Locate the cell with the specified text and output its [X, Y] center coordinate. 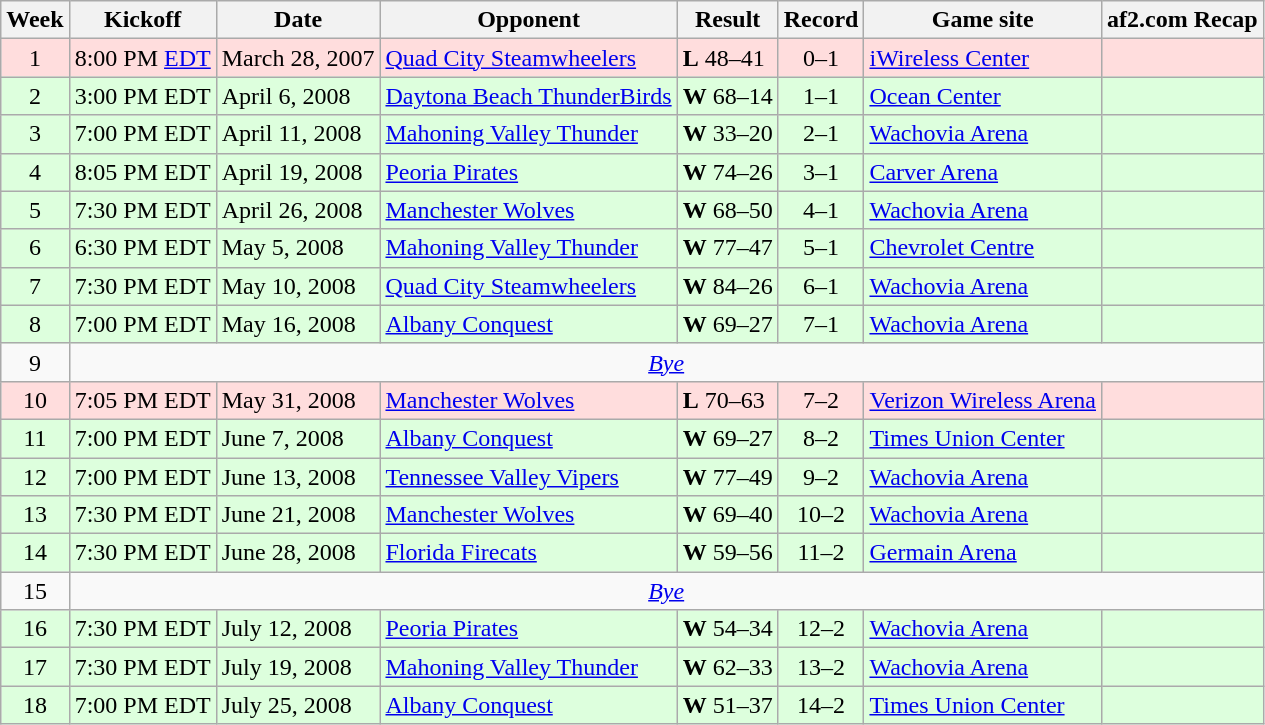
Date [298, 20]
14 [35, 553]
W 74–26 [728, 172]
4 [35, 172]
April 19, 2008 [298, 172]
March 28, 2007 [298, 58]
2 [35, 96]
12 [35, 477]
13–2 [821, 667]
5–1 [821, 248]
9 [35, 362]
L 48–41 [728, 58]
Verizon Wireless Arena [983, 400]
iWireless Center [983, 58]
April 6, 2008 [298, 96]
June 13, 2008 [298, 477]
Result [728, 20]
June 7, 2008 [298, 438]
W 54–34 [728, 629]
10–2 [821, 515]
6:30 PM EDT [142, 248]
4–1 [821, 210]
3:00 PM EDT [142, 96]
April 11, 2008 [298, 134]
8 [35, 324]
Germain Arena [983, 553]
5 [35, 210]
May 16, 2008 [298, 324]
Ocean Center [983, 96]
W 33–20 [728, 134]
0–1 [821, 58]
W 59–56 [728, 553]
W 69–40 [728, 515]
W 77–49 [728, 477]
Chevrolet Centre [983, 248]
Florida Firecats [528, 553]
Game site [983, 20]
W 77–47 [728, 248]
July 25, 2008 [298, 705]
1–1 [821, 96]
1 [35, 58]
May 31, 2008 [298, 400]
Tennessee Valley Vipers [528, 477]
W 68–14 [728, 96]
July 12, 2008 [298, 629]
7–1 [821, 324]
L 70–63 [728, 400]
Week [35, 20]
Opponent [528, 20]
af2.com Recap [1183, 20]
June 28, 2008 [298, 553]
18 [35, 705]
Kickoff [142, 20]
Record [821, 20]
2–1 [821, 134]
15 [35, 591]
7 [35, 286]
10 [35, 400]
17 [35, 667]
7:05 PM EDT [142, 400]
3–1 [821, 172]
June 21, 2008 [298, 515]
Daytona Beach ThunderBirds [528, 96]
9–2 [821, 477]
W 84–26 [728, 286]
May 10, 2008 [298, 286]
16 [35, 629]
6–1 [821, 286]
11 [35, 438]
8:05 PM EDT [142, 172]
7–2 [821, 400]
April 26, 2008 [298, 210]
8:00 PM EDT [142, 58]
11–2 [821, 553]
W 51–37 [728, 705]
July 19, 2008 [298, 667]
3 [35, 134]
8–2 [821, 438]
13 [35, 515]
May 5, 2008 [298, 248]
Carver Arena [983, 172]
12–2 [821, 629]
W 68–50 [728, 210]
14–2 [821, 705]
W 62–33 [728, 667]
6 [35, 248]
